From the cell containing the given text, extract its center point as (x, y) coordinate. 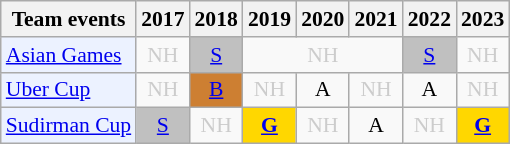
2017 (162, 19)
2019 (270, 19)
2021 (376, 19)
2020 (322, 19)
2023 (482, 19)
2018 (216, 19)
Uber Cup (68, 90)
B (216, 90)
Asian Games (68, 55)
Team events (68, 19)
Sudirman Cup (68, 126)
2022 (430, 19)
